Capture the cell that displays the provided text and extract its [X, Y] central coordinate. 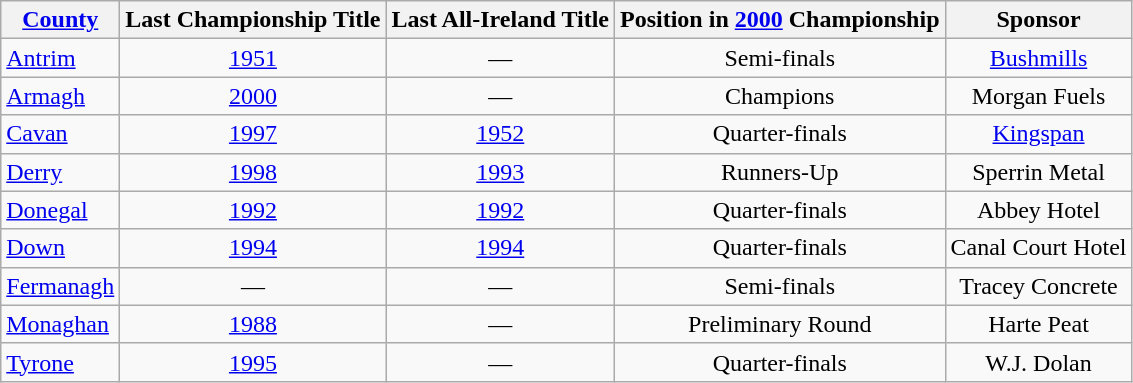
1997 [253, 134]
Canal Court Hotel [1038, 248]
Harte Peat [1038, 324]
1951 [253, 58]
Morgan Fuels [1038, 96]
Preliminary Round [780, 324]
Champions [780, 96]
Last All-Ireland Title [500, 20]
1952 [500, 134]
Bushmills [1038, 58]
Position in 2000 Championship [780, 20]
1988 [253, 324]
Last Championship Title [253, 20]
Donegal [60, 210]
Cavan [60, 134]
Kingspan [1038, 134]
Monaghan [60, 324]
Sperrin Metal [1038, 172]
2000 [253, 96]
1993 [500, 172]
Runners-Up [780, 172]
1998 [253, 172]
Down [60, 248]
W.J. Dolan [1038, 362]
1995 [253, 362]
Antrim [60, 58]
Abbey Hotel [1038, 210]
Sponsor [1038, 20]
Derry [60, 172]
Tyrone [60, 362]
Armagh [60, 96]
County [60, 20]
Tracey Concrete [1038, 286]
Fermanagh [60, 286]
